Capture the cell that displays the provided text and extract its (x, y) central coordinate. 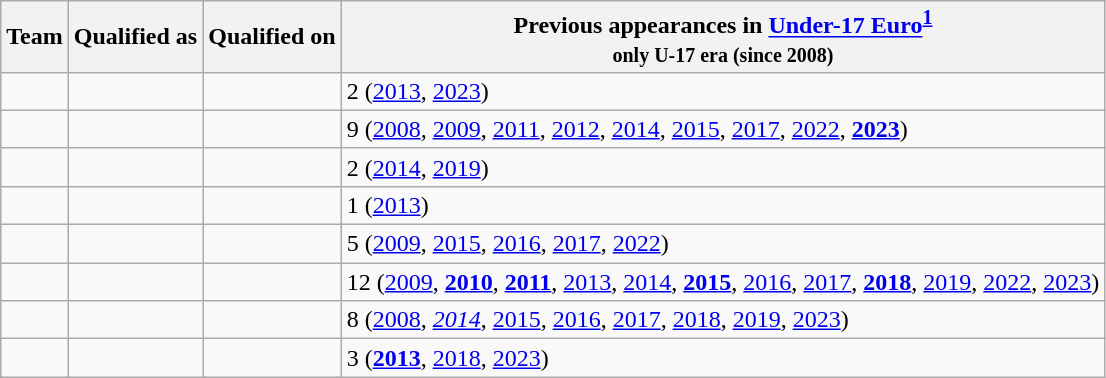
2 (2014, 2019) (723, 167)
2 (2013, 2023) (723, 91)
9 (2008, 2009, 2011, 2012, 2014, 2015, 2017, 2022, 2023) (723, 129)
Team (35, 37)
Qualified on (272, 37)
3 (2013, 2018, 2023) (723, 358)
8 (2008, 2014, 2015, 2016, 2017, 2018, 2019, 2023) (723, 320)
Qualified as (135, 37)
Previous appearances in Under-17 Euro1only U-17 era (since 2008) (723, 37)
5 (2009, 2015, 2016, 2017, 2022) (723, 244)
1 (2013) (723, 205)
12 (2009, 2010, 2011, 2013, 2014, 2015, 2016, 2017, 2018, 2019, 2022, 2023) (723, 282)
